Output the [X, Y] coordinate of the center of the cell containing the given text.  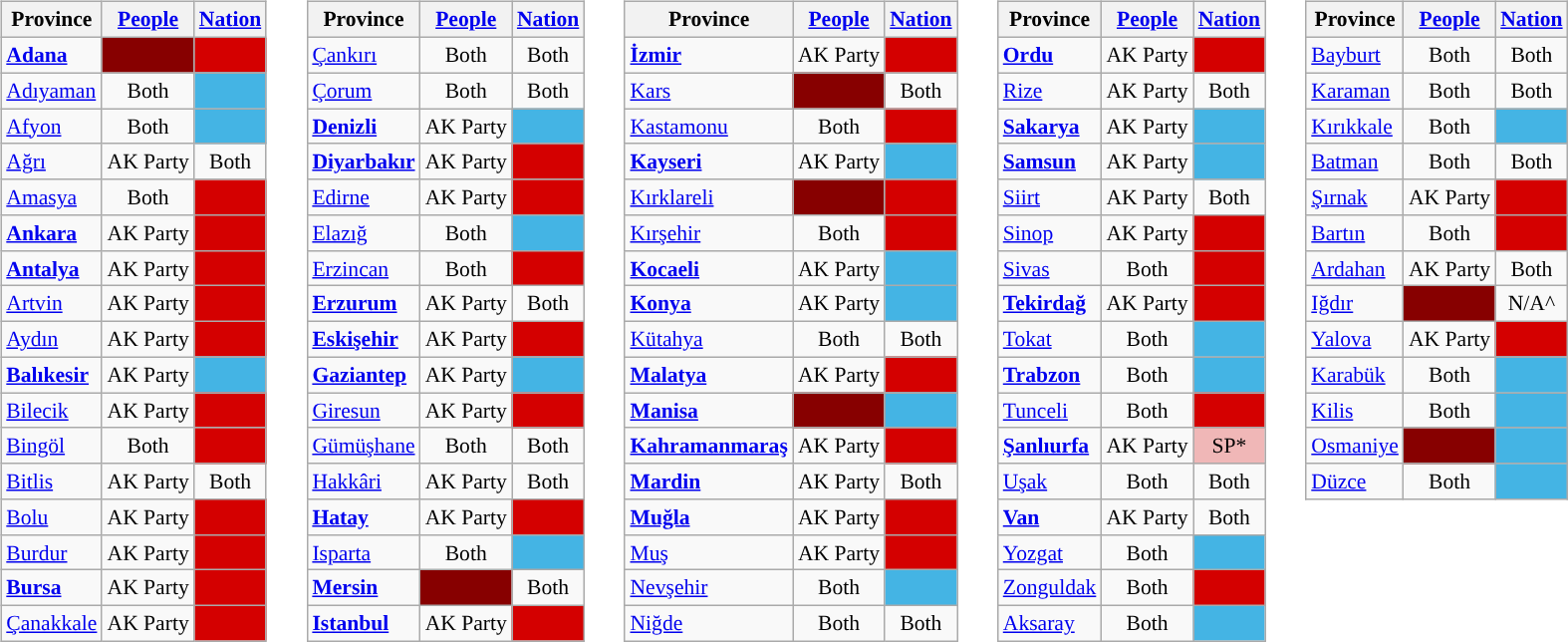
Sinop [1050, 233]
Bartın [1355, 233]
Çanakkale [52, 623]
Trabzon [1050, 375]
Tekirdağ [1050, 304]
Hatay [363, 517]
Kocaeli [708, 268]
Giresun [363, 411]
Ardahan [1355, 268]
Çorum [363, 91]
Edirne [363, 197]
Bursa [52, 588]
Rize [1050, 91]
Sakarya [1050, 127]
Isparta [363, 552]
Zonguldak [1050, 588]
Bayburt [1355, 55]
Ağrı [52, 161]
Erzincan [363, 268]
Balıkesir [52, 375]
Şanlıurfa [1050, 446]
Bolu [52, 517]
Karaman [1355, 91]
Kırşehir [708, 233]
Nevşehir [708, 588]
Adana [52, 55]
Eskişehir [363, 339]
Samsun [1050, 161]
Tokat [1050, 339]
Niğde [708, 623]
Kahramanmaraş [708, 446]
Kütahya [708, 339]
SP* [1229, 446]
Kırıkkale [1355, 127]
Yozgat [1050, 552]
Şırnak [1355, 197]
Diyarbakır [363, 161]
Denizli [363, 127]
Sivas [1050, 268]
Adıyaman [52, 91]
Siirt [1050, 197]
Osmaniye [1355, 446]
Mersin [363, 588]
Muş [708, 552]
Muğla [708, 517]
N/A^ [1531, 304]
Manisa [708, 411]
Mardin [708, 481]
Batman [1355, 161]
Kırklareli [708, 197]
Tunceli [1050, 411]
Erzurum [363, 304]
Iğdır [1355, 304]
İzmir [708, 55]
Karabük [1355, 375]
Afyon [52, 127]
Van [1050, 517]
Bilecik [52, 411]
Uşak [1050, 481]
Konya [708, 304]
Bingöl [52, 446]
Gümüşhane [363, 446]
Kilis [1355, 411]
Antalya [52, 268]
Aksaray [1050, 623]
Kastamonu [708, 127]
Amasya [52, 197]
Gaziantep [363, 375]
Artvin [52, 304]
Ankara [52, 233]
Bitlis [52, 481]
Ordu [1050, 55]
Kars [708, 91]
Elazığ [363, 233]
Yalova [1355, 339]
Istanbul [363, 623]
Düzce [1355, 481]
Malatya [708, 375]
Aydın [52, 339]
Çankırı [363, 55]
Burdur [52, 552]
Hakkâri [363, 481]
Kayseri [708, 161]
